Find where the given text appears and provide that cell's center as (x, y) coordinate. 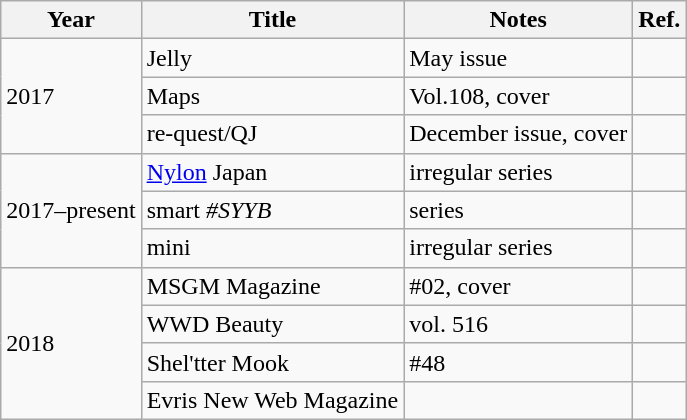
#48 (518, 362)
re-quest/QJ (272, 134)
Evris New Web Magazine (272, 400)
series (518, 210)
2017–present (71, 210)
Jelly (272, 58)
Notes (518, 20)
#02, cover (518, 286)
mini (272, 248)
Year (71, 20)
May issue (518, 58)
Ref. (660, 20)
vol. 516 (518, 324)
2018 (71, 343)
smart #SYYB (272, 210)
WWD Beauty (272, 324)
Shel'tter Mook (272, 362)
2017 (71, 96)
December issue, cover (518, 134)
Vol.108, cover (518, 96)
Title (272, 20)
MSGM Magazine (272, 286)
Nylon Japan (272, 172)
Maps (272, 96)
